Pinpoint the cell where the given text exists, returning its (x, y) midpoint coordinate. 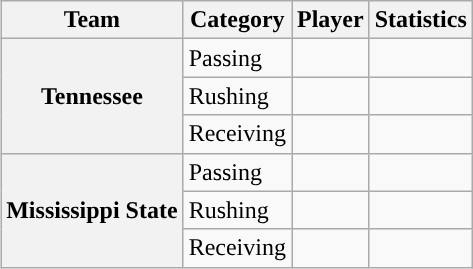
Statistics (420, 20)
Mississippi State (92, 210)
Player (331, 20)
Team (92, 20)
Tennessee (92, 96)
Category (237, 20)
